Extract the (x, y) coordinate from the center of the cell holding the provided text.  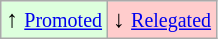
↓ Relegated (162, 20)
↑ Promoted (54, 20)
